Identify which cell holds the provided text, then report its [X, Y] central coordinate. 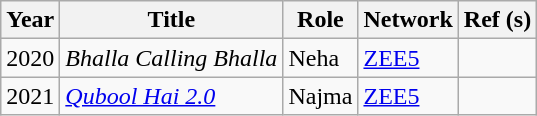
2021 [30, 96]
Qubool Hai 2.0 [172, 96]
Najma [320, 96]
Neha [320, 58]
Bhalla Calling Bhalla [172, 58]
2020 [30, 58]
Ref (s) [497, 20]
Year [30, 20]
Role [320, 20]
Title [172, 20]
Network [408, 20]
